Return the (X, Y) coordinate for the center point of the cell that contains the specified text.  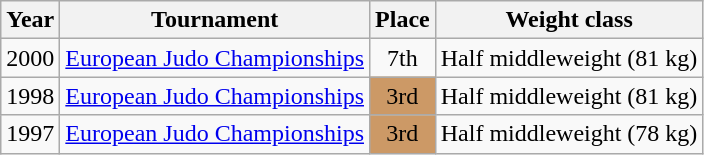
Weight class (569, 20)
Year (30, 20)
Tournament (215, 20)
1997 (30, 134)
Half middleweight (78 kg) (569, 134)
Place (403, 20)
7th (403, 58)
2000 (30, 58)
1998 (30, 96)
